Scan for the cell matching the given text and deliver its [x, y] coordinate at center. 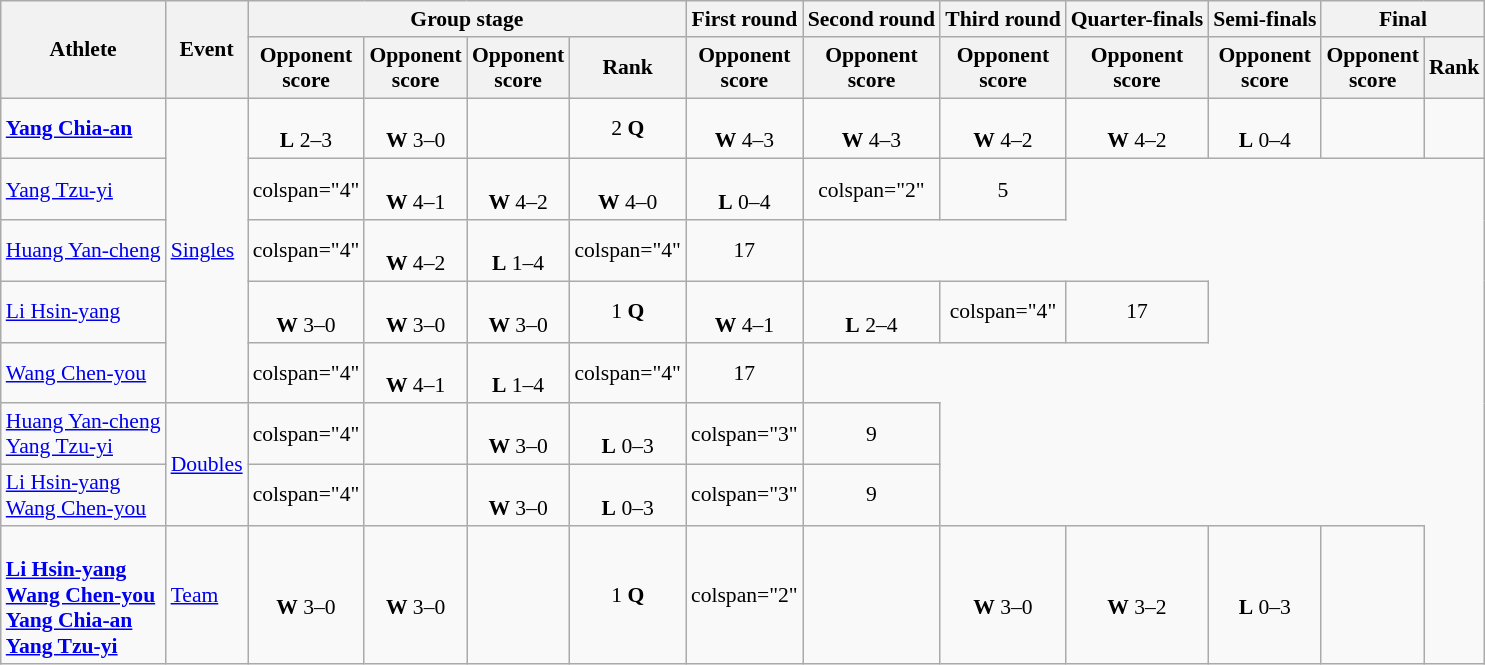
Third round [1003, 19]
Semi-finals [1264, 19]
Wang Chen-you [84, 372]
Li Hsin-yang [84, 312]
L 2–3 [306, 128]
W 4–0 [628, 190]
Team [207, 595]
Li Hsin-yangWang Chen-you [84, 496]
Group stage [467, 19]
Athlete [84, 50]
Doubles [207, 465]
W 3–2 [1137, 595]
Yang Chia-an [84, 128]
Yang Tzu-yi [84, 190]
Li Hsin-yangWang Chen-youYang Chia-anYang Tzu-yi [84, 595]
Event [207, 50]
Singles [207, 251]
Huang Yan-chengYang Tzu-yi [84, 434]
5 [1003, 190]
Final [1402, 19]
Huang Yan-cheng [84, 250]
L 2–4 [872, 312]
Second round [872, 19]
Quarter-finals [1137, 19]
2 Q [628, 128]
First round [744, 19]
